Locate the cell with the specified text and output its [x, y] center coordinate. 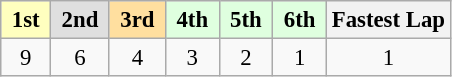
2nd [80, 20]
6 [80, 58]
9 [26, 58]
3 [192, 58]
4 [137, 58]
Fastest Lap [388, 20]
3rd [137, 20]
6th [300, 20]
4th [192, 20]
5th [246, 20]
2 [246, 58]
1st [26, 20]
